Locate the cell with the specified text and output its [X, Y] center coordinate. 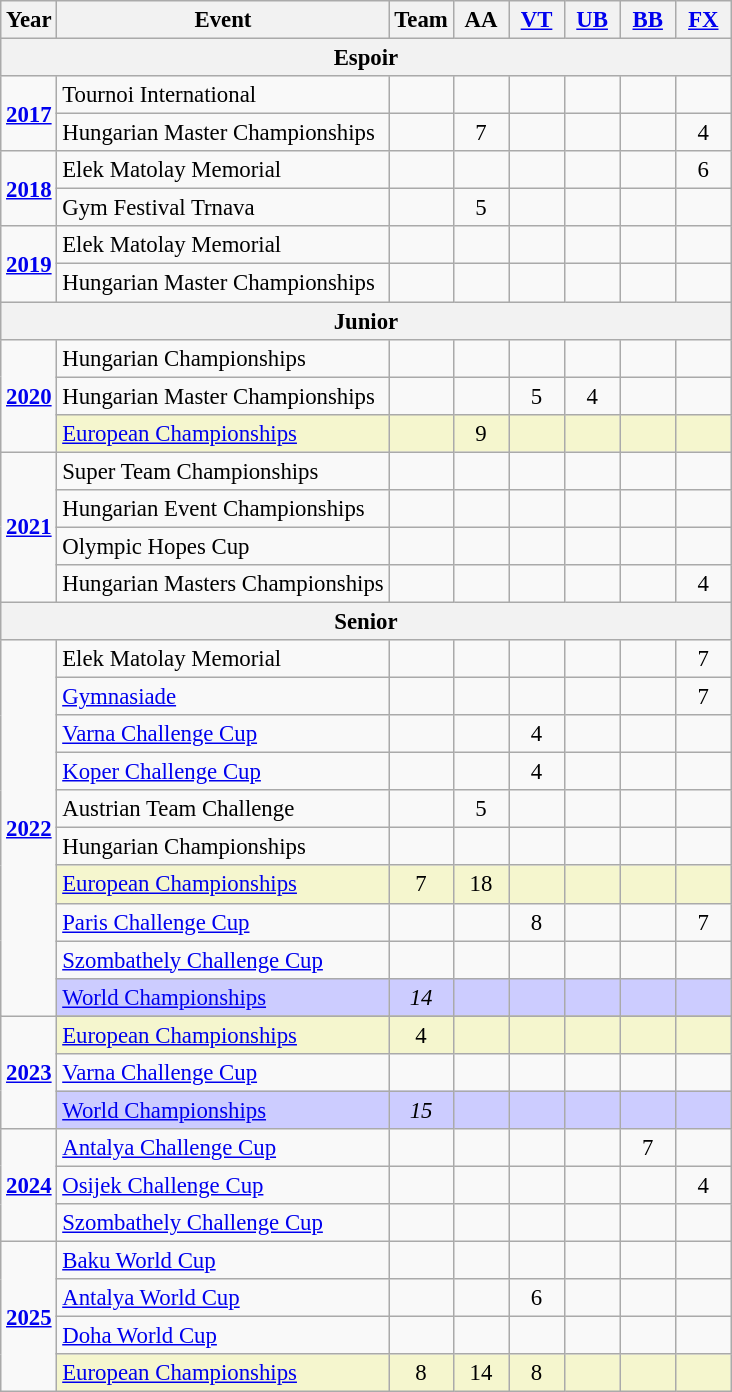
2019 [29, 264]
UB [592, 20]
2024 [29, 1186]
Doha World Cup [223, 1336]
AA [481, 20]
Paris Challenge Cup [223, 922]
18 [481, 885]
VT [537, 20]
Antalya Challenge Cup [223, 1148]
Olympic Hopes Cup [223, 546]
BB [648, 20]
Hungarian Event Championships [223, 509]
Baku World Cup [223, 1261]
2017 [29, 114]
Austrian Team Challenge [223, 809]
Antalya World Cup [223, 1298]
Tournoi International [223, 95]
FX [704, 20]
Senior [366, 621]
2020 [29, 396]
Espoir [366, 58]
2022 [29, 828]
Super Team Championships [223, 471]
Osijek Challenge Cup [223, 1185]
2025 [29, 1317]
Year [29, 20]
Gymnasiade [223, 697]
Team [421, 20]
2018 [29, 188]
Koper Challenge Cup [223, 772]
Junior [366, 321]
15 [421, 1110]
Gym Festival Trnava [223, 208]
Hungarian Masters Championships [223, 584]
Event [223, 20]
9 [481, 433]
2023 [29, 1072]
2021 [29, 527]
